Return (X, Y) of the center of cell containing provided text 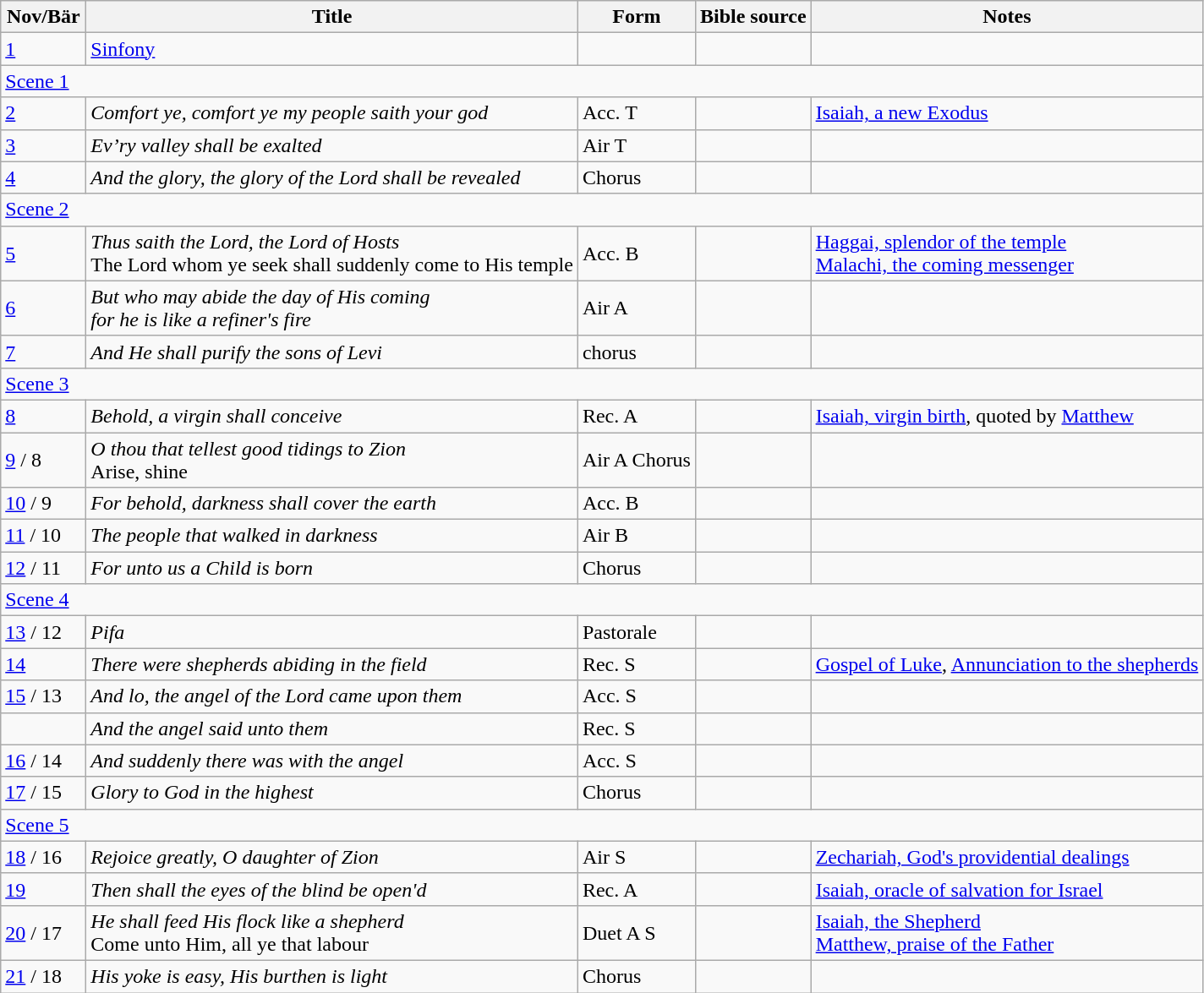
20 / 17 (44, 933)
Haggai, splendor of the temple Malachi, the coming messenger (1007, 254)
5 (44, 254)
2 (44, 113)
And the angel said unto them (332, 728)
And He shall purify the sons of Levi (332, 352)
19 (44, 889)
15 / 13 (44, 696)
Scene 5 (602, 825)
Notes (1007, 17)
14 (44, 664)
18 / 16 (44, 857)
Air S (636, 857)
21 / 18 (44, 976)
Scene 2 (602, 210)
Isaiah, virgin birth, quoted by Matthew (1007, 416)
For unto us a Child is born (332, 568)
There were shepherds abiding in the field (332, 664)
And lo, the angel of the Lord came upon them (332, 696)
10 / 9 (44, 504)
He shall feed His flock like a shepherd Come unto Him, all ye that labour (332, 933)
16 / 14 (44, 761)
The people that walked in darkness (332, 536)
Air T (636, 145)
Acc. T (636, 113)
Air A (636, 308)
Scene 4 (602, 600)
Behold, a virgin shall conceive (332, 416)
8 (44, 416)
Sinfony (332, 49)
Rejoice greatly, O daughter of Zion (332, 857)
O thou that tellest good tidings to Zion Arise, shine (332, 460)
Form (636, 17)
13 / 12 (44, 632)
3 (44, 145)
chorus (636, 352)
Scene 3 (602, 384)
Bible source (752, 17)
Scene 1 (602, 81)
Zechariah, God's providential dealings (1007, 857)
9 / 8 (44, 460)
Air B (636, 536)
And the glory, the glory of the Lord shall be revealed (332, 177)
1 (44, 49)
Air A Chorus (636, 460)
Pifa (332, 632)
His yoke is easy, His burthen is light (332, 976)
Pastorale (636, 632)
For behold, darkness shall cover the earth (332, 504)
Glory to God in the highest (332, 793)
6 (44, 308)
11 / 10 (44, 536)
Comfort ye, comfort ye my people saith your god (332, 113)
Ev’ry valley shall be exalted (332, 145)
7 (44, 352)
Then shall the eyes of the blind be open'd (332, 889)
Isaiah, the Shepherd Matthew, praise of the Father (1007, 933)
Duet A S (636, 933)
Gospel of Luke, Annunciation to the shepherds (1007, 664)
17 / 15 (44, 793)
12 / 11 (44, 568)
And suddenly there was with the angel (332, 761)
Isaiah, oracle of salvation for Israel (1007, 889)
Isaiah, a new Exodus (1007, 113)
But who may abide the day of His comingfor he is like a refiner's fire (332, 308)
4 (44, 177)
Nov/Bär (44, 17)
Thus saith the Lord, the Lord of Hosts The Lord whom ye seek shall suddenly come to His temple (332, 254)
Title (332, 17)
